Locate the cell with the specified text and output its (X, Y) center coordinate. 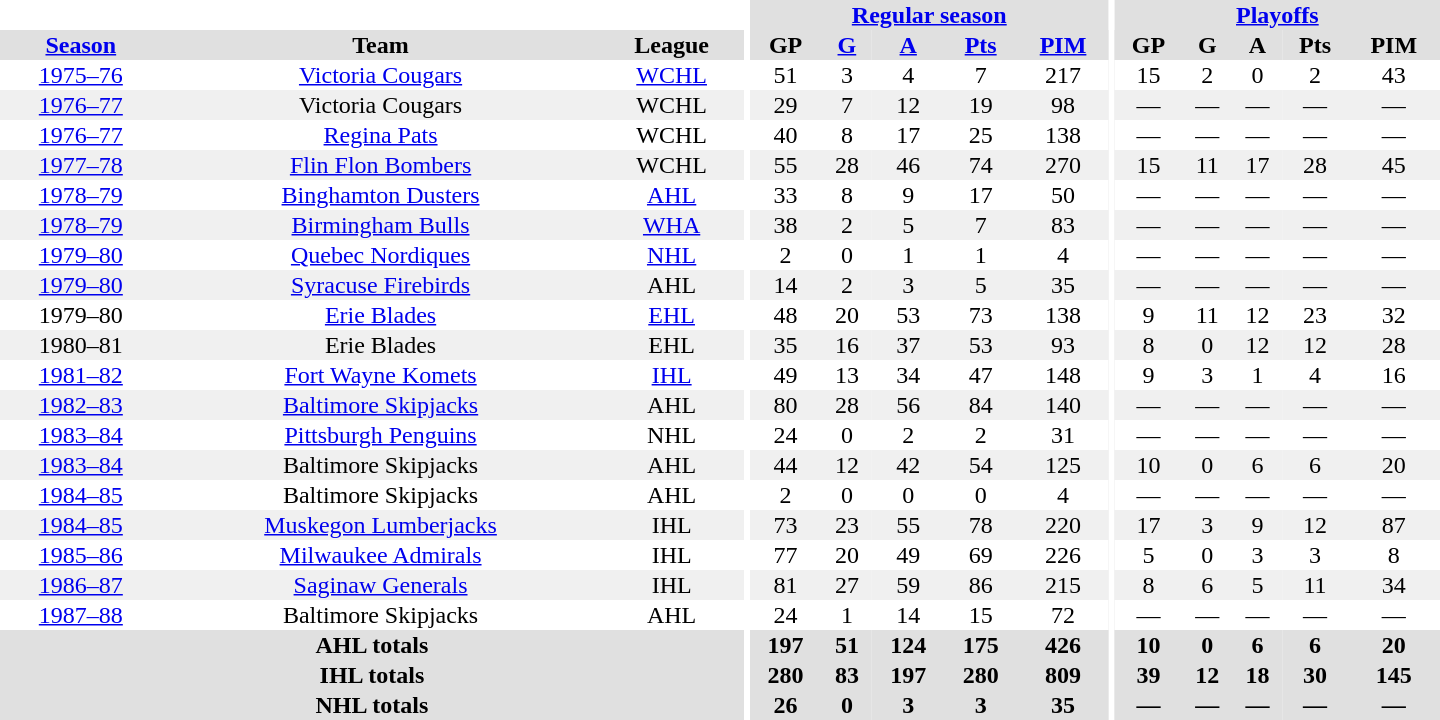
Playoffs (1278, 15)
77 (785, 555)
NHL totals (372, 705)
IHL totals (372, 675)
Milwaukee Admirals (381, 555)
69 (980, 555)
39 (1149, 675)
217 (1063, 75)
37 (908, 345)
93 (1063, 345)
1987–88 (81, 615)
Muskegon Lumberjacks (381, 525)
56 (908, 405)
Quebec Nordiques (381, 255)
18 (1257, 675)
25 (980, 135)
84 (980, 405)
54 (980, 465)
Season (81, 45)
220 (1063, 525)
175 (980, 645)
Regular season (929, 15)
226 (1063, 555)
Pittsburgh Penguins (381, 435)
40 (785, 135)
74 (980, 165)
1975–76 (81, 75)
72 (1063, 615)
33 (785, 195)
31 (1063, 435)
43 (1394, 75)
270 (1063, 165)
426 (1063, 645)
125 (1063, 465)
46 (908, 165)
Syracuse Firebirds (381, 285)
1981–82 (81, 375)
Flin Flon Bombers (381, 165)
59 (908, 585)
26 (785, 705)
80 (785, 405)
47 (980, 375)
50 (1063, 195)
Binghamton Dusters (381, 195)
145 (1394, 675)
AHL totals (372, 645)
45 (1394, 165)
215 (1063, 585)
38 (785, 225)
86 (980, 585)
30 (1316, 675)
48 (785, 315)
Team (381, 45)
1986–87 (81, 585)
1982–83 (81, 405)
WHA (671, 225)
78 (980, 525)
13 (847, 375)
League (671, 45)
124 (908, 645)
1985–86 (81, 555)
1980–81 (81, 345)
1977–78 (81, 165)
98 (1063, 105)
Birmingham Bulls (381, 225)
44 (785, 465)
Fort Wayne Komets (381, 375)
27 (847, 585)
148 (1063, 375)
809 (1063, 675)
19 (980, 105)
140 (1063, 405)
29 (785, 105)
32 (1394, 315)
81 (785, 585)
42 (908, 465)
Regina Pats (381, 135)
Saginaw Generals (381, 585)
87 (1394, 525)
